Identify which cell holds the provided text, then report its [x, y] central coordinate. 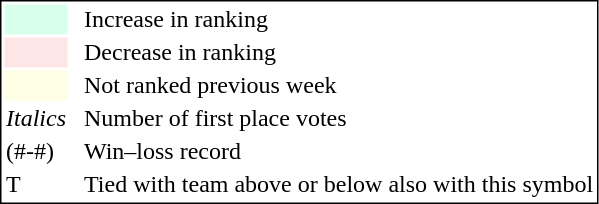
Increase in ranking [338, 19]
Win–loss record [338, 151]
Tied with team above or below also with this symbol [338, 185]
Not ranked previous week [338, 85]
(#-#) [36, 151]
Decrease in ranking [338, 53]
Number of first place votes [338, 119]
Italics [36, 119]
T [36, 185]
